Determine the [X, Y] coordinate at the center of the cell enclosing the given text.  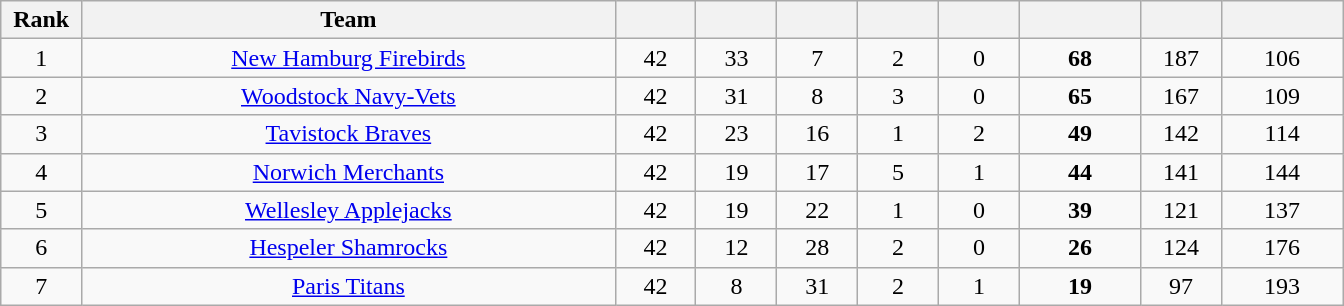
187 [1182, 58]
New Hamburg Firebirds [349, 58]
65 [1080, 96]
6 [42, 248]
49 [1080, 134]
Rank [42, 20]
109 [1282, 96]
33 [736, 58]
124 [1182, 248]
22 [818, 210]
39 [1080, 210]
4 [42, 172]
121 [1182, 210]
114 [1282, 134]
Tavistock Braves [349, 134]
167 [1182, 96]
106 [1282, 58]
144 [1282, 172]
12 [736, 248]
23 [736, 134]
Norwich Merchants [349, 172]
176 [1282, 248]
Hespeler Shamrocks [349, 248]
Paris Titans [349, 286]
97 [1182, 286]
141 [1182, 172]
26 [1080, 248]
142 [1182, 134]
28 [818, 248]
16 [818, 134]
137 [1282, 210]
Woodstock Navy-Vets [349, 96]
Team [349, 20]
193 [1282, 286]
17 [818, 172]
44 [1080, 172]
68 [1080, 58]
Wellesley Applejacks [349, 210]
